Provide the [x, y] coordinate of the cell's center where the given text is located.  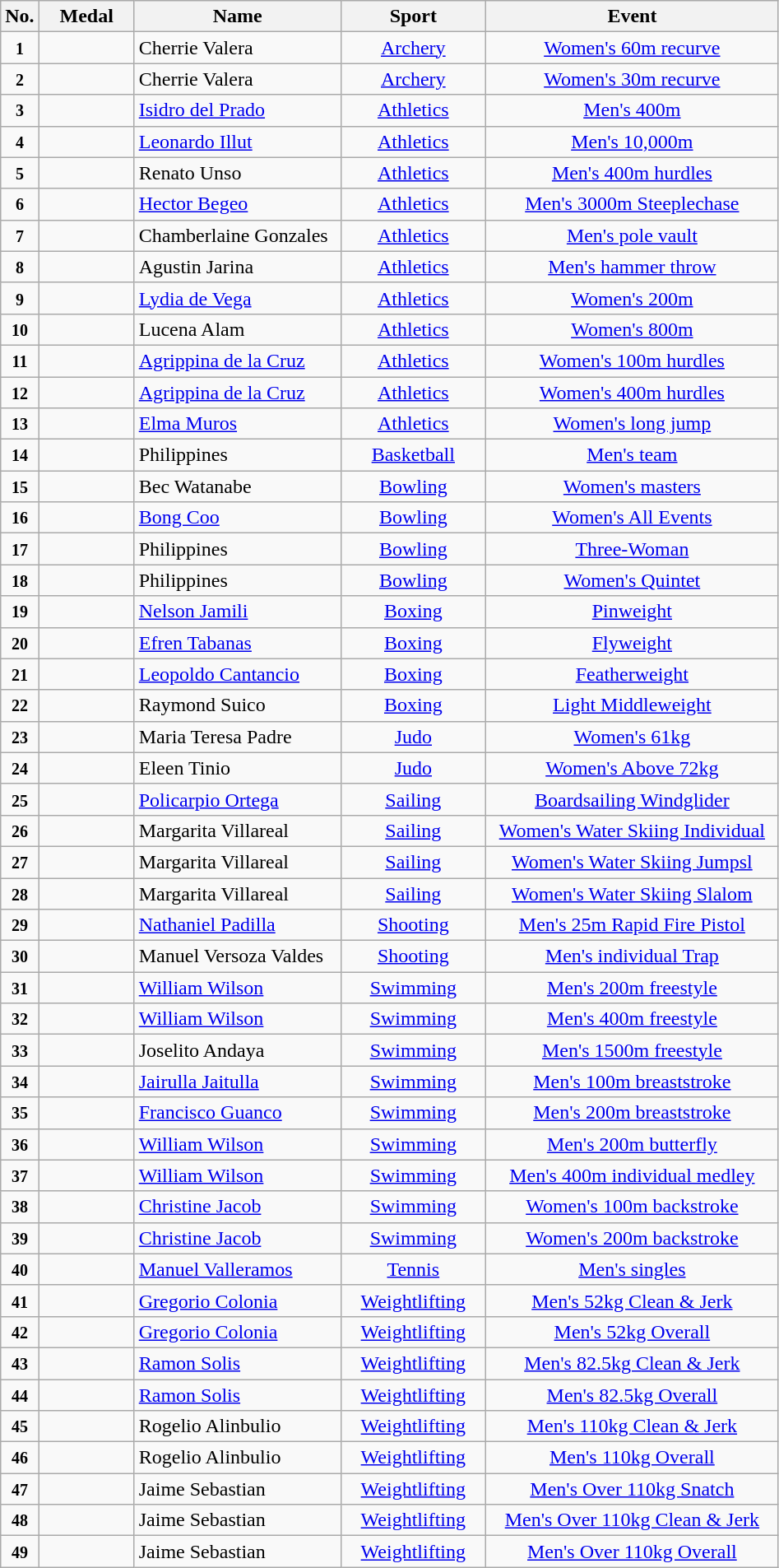
44 [20, 1395]
Flyweight [632, 643]
Women's 30m recurve [632, 79]
19 [20, 612]
34 [20, 1082]
47 [20, 1489]
Men's 25m Rapid Fire Pistol [632, 925]
Manuel Versoza Valdes [237, 956]
Bong Coo [237, 518]
Women's 100m hurdles [632, 361]
Men's 400m hurdles [632, 173]
4 [20, 142]
Men's Over 110kg Snatch [632, 1489]
Agustin Jarina [237, 267]
41 [20, 1300]
Three-Woman [632, 549]
10 [20, 329]
Women's 400m hurdles [632, 393]
3 [20, 110]
Isidro del Prado [237, 110]
Women's 200m [632, 298]
39 [20, 1238]
23 [20, 737]
21 [20, 674]
13 [20, 424]
Raymond Suico [237, 705]
Men's Over 110kg Overall [632, 1552]
Lydia de Vega [237, 298]
45 [20, 1426]
29 [20, 925]
Eleen Tinio [237, 768]
Men's 400m [632, 110]
Featherweight [632, 674]
Women's 61kg [632, 737]
Bec Watanabe [237, 486]
Men's 52kg Clean & Jerk [632, 1300]
11 [20, 361]
36 [20, 1144]
Basketball [413, 455]
Men's 100m breaststroke [632, 1082]
15 [20, 486]
Manuel Valleramos [237, 1269]
14 [20, 455]
Medal [86, 16]
9 [20, 298]
Hector Begeo [237, 204]
24 [20, 768]
Men's hammer throw [632, 267]
Women's Above 72kg [632, 768]
25 [20, 799]
40 [20, 1269]
Lucena Alam [237, 329]
Sport [413, 16]
16 [20, 518]
Men's 110kg Overall [632, 1458]
Chamberlaine Gonzales [237, 235]
Women's long jump [632, 424]
32 [20, 1019]
Men's team [632, 455]
Women's Water Skiing Individual [632, 831]
Elma Muros [237, 424]
Nathaniel Padilla [237, 925]
28 [20, 893]
5 [20, 173]
Men's 200m freestyle [632, 988]
Men's 82.5kg Overall [632, 1395]
Women's 200m backstroke [632, 1238]
35 [20, 1113]
Policarpio Ortega [237, 799]
Leopoldo Cantancio [237, 674]
Efren Tabanas [237, 643]
Women's Quintet [632, 580]
Nelson Jamili [237, 612]
Men's 10,000m [632, 142]
Men's 3000m Steeplechase [632, 204]
Tennis [413, 1269]
Men's singles [632, 1269]
Women's Water Skiing Slalom [632, 893]
Maria Teresa Padre [237, 737]
Francisco Guanco [237, 1113]
Boardsailing Windglider [632, 799]
42 [20, 1332]
Women's 800m [632, 329]
Women's All Events [632, 518]
1 [20, 48]
Men's pole vault [632, 235]
27 [20, 862]
Men's 400m individual medley [632, 1175]
12 [20, 393]
22 [20, 705]
Men's 400m freestyle [632, 1019]
20 [20, 643]
6 [20, 204]
Men's 200m butterfly [632, 1144]
18 [20, 580]
7 [20, 235]
Women's masters [632, 486]
31 [20, 988]
Light Middleweight [632, 705]
26 [20, 831]
Men's 52kg Overall [632, 1332]
8 [20, 267]
43 [20, 1363]
46 [20, 1458]
No. [20, 16]
38 [20, 1207]
49 [20, 1552]
Pinweight [632, 612]
17 [20, 549]
Name [237, 16]
30 [20, 956]
33 [20, 1050]
48 [20, 1520]
Men's 1500m freestyle [632, 1050]
Renato Unso [237, 173]
Jairulla Jaitulla [237, 1082]
Men's 200m breaststroke [632, 1113]
Women's Water Skiing Jumpsl [632, 862]
Event [632, 16]
Men's Over 110kg Clean & Jerk [632, 1520]
Men's 82.5kg Clean & Jerk [632, 1363]
2 [20, 79]
Men's 110kg Clean & Jerk [632, 1426]
Women's 100m backstroke [632, 1207]
Leonardo Illut [237, 142]
Joselito Andaya [237, 1050]
Women's 60m recurve [632, 48]
37 [20, 1175]
Men's individual Trap [632, 956]
